Scan for the cell matching the given text and deliver its [x, y] coordinate at center. 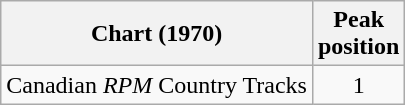
1 [358, 85]
Chart (1970) [157, 34]
Canadian RPM Country Tracks [157, 85]
Peakposition [358, 34]
